For the text-containing cell, return its midpoint in [x, y] coordinate format. 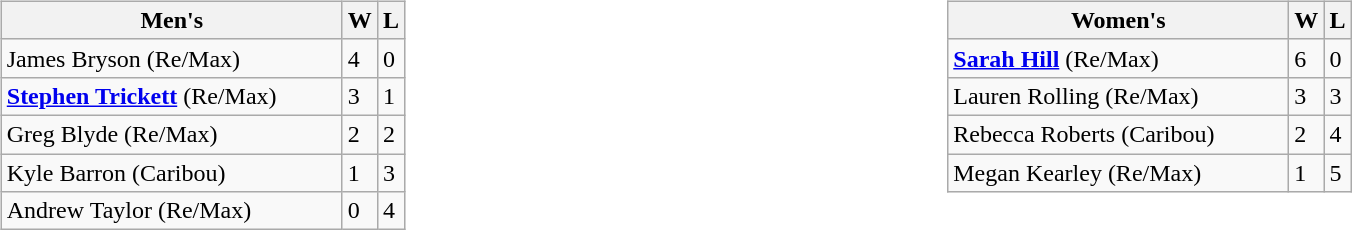
Greg Blyde (Re/Max) [172, 134]
6 [1306, 58]
James Bryson (Re/Max) [172, 58]
Women's [1118, 20]
Megan Kearley (Re/Max) [1118, 173]
Lauren Rolling (Re/Max) [1118, 96]
Sarah Hill (Re/Max) [1118, 58]
Kyle Barron (Caribou) [172, 173]
Stephen Trickett (Re/Max) [172, 96]
Rebecca Roberts (Caribou) [1118, 134]
5 [1338, 173]
Men's [172, 20]
Andrew Taylor (Re/Max) [172, 211]
